For the text-containing cell, return its midpoint in [x, y] coordinate format. 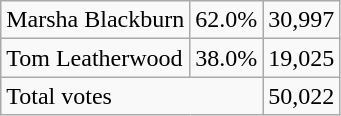
30,997 [302, 20]
19,025 [302, 58]
Marsha Blackburn [96, 20]
50,022 [302, 96]
38.0% [226, 58]
62.0% [226, 20]
Total votes [132, 96]
Tom Leatherwood [96, 58]
